Determine the [X, Y] coordinate at the center of the cell enclosing the given text.  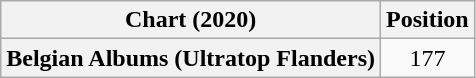
Belgian Albums (Ultratop Flanders) [191, 58]
Position [428, 20]
177 [428, 58]
Chart (2020) [191, 20]
